Output the [X, Y] coordinate of the center of the cell containing the given text.  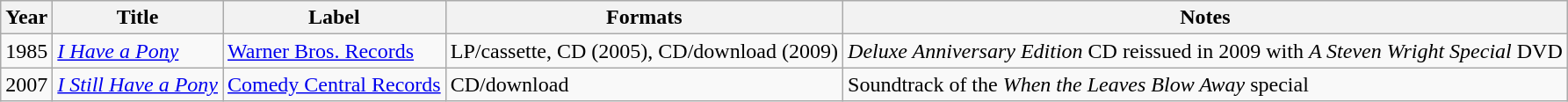
Comedy Central Records [335, 84]
2007 [26, 84]
Warner Bros. Records [335, 51]
Label [335, 18]
Year [26, 18]
CD/download [644, 84]
Soundtrack of the When the Leaves Blow Away special [1205, 84]
I Have a Pony [138, 51]
Deluxe Anniversary Edition CD reissued in 2009 with A Steven Wright Special DVD [1205, 51]
Title [138, 18]
Notes [1205, 18]
LP/cassette, CD (2005), CD/download (2009) [644, 51]
1985 [26, 51]
I Still Have a Pony [138, 84]
Formats [644, 18]
